Find where the given text appears and provide that cell's center as [x, y] coordinate. 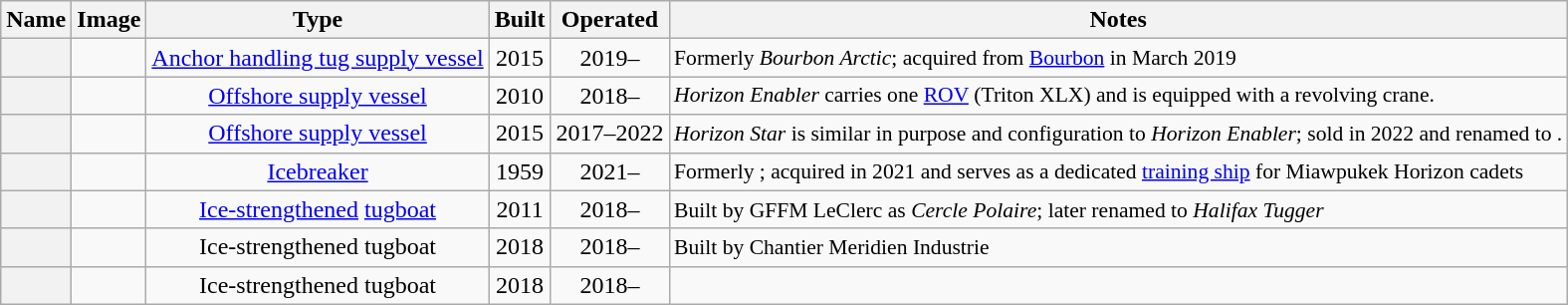
Horizon Enabler carries one ROV (Triton XLX) and is equipped with a revolving crane. [1118, 96]
Icebreaker [318, 171]
2011 [520, 209]
Built by GFFM LeClerc as Cercle Polaire; later renamed to Halifax Tugger [1118, 209]
Name [36, 20]
1959 [520, 171]
2017–2022 [609, 134]
Operated [609, 20]
Built by Chantier Meridien Industrie [1118, 247]
Anchor handling tug supply vessel [318, 58]
Horizon Star is similar in purpose and configuration to Horizon Enabler; sold in 2022 and renamed to . [1118, 134]
Notes [1118, 20]
Built [520, 20]
Formerly ; acquired in 2021 and serves as a dedicated training ship for Miawpukek Horizon cadets [1118, 171]
Image [110, 20]
Type [318, 20]
2010 [520, 96]
Formerly Bourbon Arctic; acquired from Bourbon in March 2019 [1118, 58]
2021– [609, 171]
2019– [609, 58]
